Pinpoint the cell where the given text exists, returning its [x, y] midpoint coordinate. 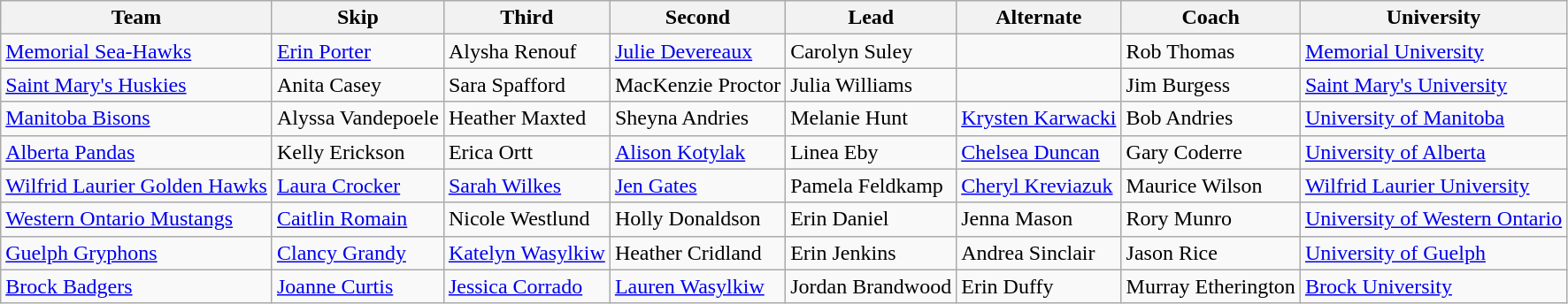
Krysten Karwacki [1039, 118]
University of Western Ontario [1433, 219]
Wilfrid Laurier Golden Hawks [136, 186]
Sara Spafford [527, 85]
Western Ontario Mustangs [136, 219]
Andrea Sinclair [1039, 253]
Jen Gates [697, 186]
Alternate [1039, 18]
Anita Casey [357, 85]
Clancy Grandy [357, 253]
Coach [1211, 18]
Pamela Feldkamp [871, 186]
Erin Jenkins [871, 253]
Rob Thomas [1211, 51]
Saint Mary's University [1433, 85]
University [1433, 18]
Erin Porter [357, 51]
Alyssa Vandepoele [357, 118]
Melanie Hunt [871, 118]
Lauren Wasylkiw [697, 286]
Skip [357, 18]
Jim Burgess [1211, 85]
Nicole Westlund [527, 219]
Jordan Brandwood [871, 286]
MacKenzie Proctor [697, 85]
University of Manitoba [1433, 118]
Kelly Erickson [357, 152]
Lead [871, 18]
Julia Williams [871, 85]
Saint Mary's Huskies [136, 85]
Alison Kotylak [697, 152]
Wilfrid Laurier University [1433, 186]
Sheyna Andries [697, 118]
Linea Eby [871, 152]
Brock Badgers [136, 286]
Erin Daniel [871, 219]
Third [527, 18]
Second [697, 18]
Memorial University [1433, 51]
Cheryl Kreviazuk [1039, 186]
Julie Devereaux [697, 51]
Katelyn Wasylkiw [527, 253]
Joanne Curtis [357, 286]
Memorial Sea-Hawks [136, 51]
University of Guelph [1433, 253]
Rory Munro [1211, 219]
Bob Andries [1211, 118]
Manitoba Bisons [136, 118]
Laura Crocker [357, 186]
Caitlin Romain [357, 219]
Maurice Wilson [1211, 186]
Brock University [1433, 286]
Murray Etherington [1211, 286]
Heather Maxted [527, 118]
Chelsea Duncan [1039, 152]
Sarah Wilkes [527, 186]
Erin Duffy [1039, 286]
Alberta Pandas [136, 152]
Jenna Mason [1039, 219]
Carolyn Suley [871, 51]
Jessica Corrado [527, 286]
University of Alberta [1433, 152]
Guelph Gryphons [136, 253]
Holly Donaldson [697, 219]
Erica Ortt [527, 152]
Team [136, 18]
Jason Rice [1211, 253]
Gary Coderre [1211, 152]
Heather Cridland [697, 253]
Alysha Renouf [527, 51]
